From the cell containing the given text, extract its center point as (X, Y) coordinate. 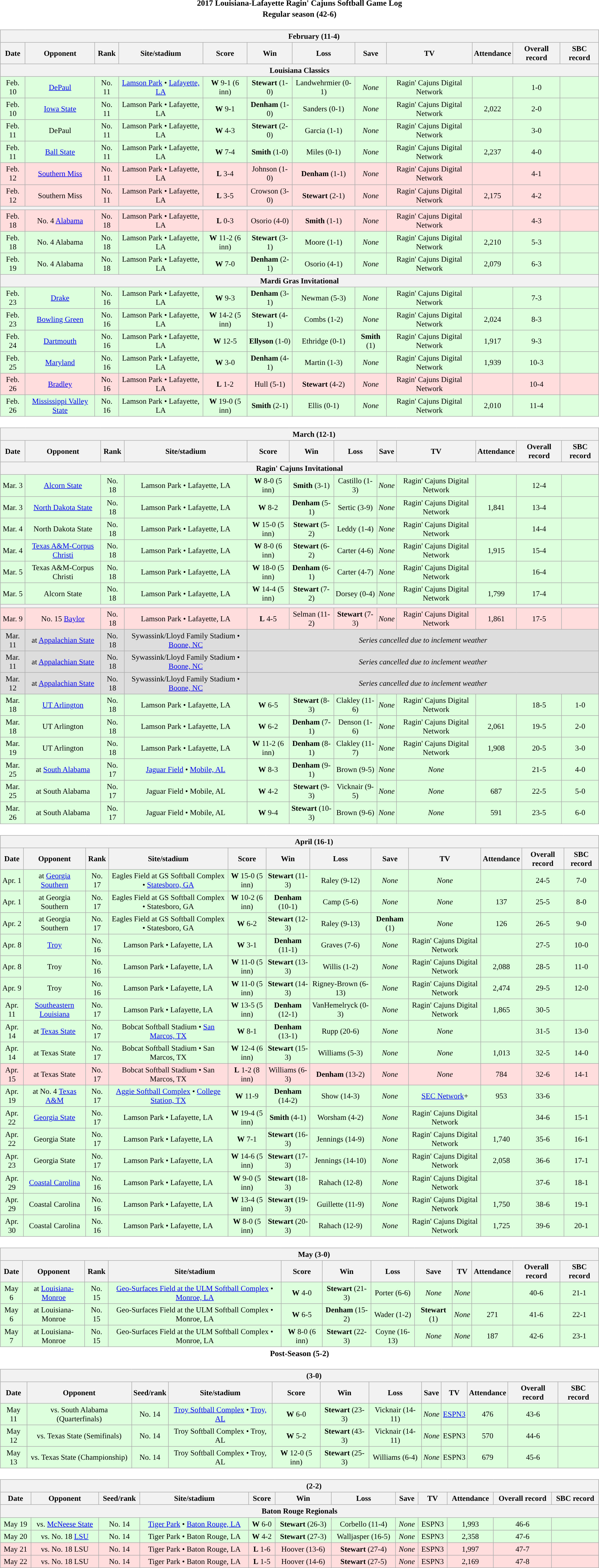
Stewart (23-3) (345, 1414)
Denham (3-1) (270, 298)
W 7-4 (225, 152)
47-8 (522, 1561)
Smith (1-0) (270, 152)
No. 15 Baylor (63, 619)
953 (501, 1096)
271 (492, 1315)
Stewart (4-2) (324, 384)
May 20 (15, 1536)
Denham (11-1) (288, 945)
Denham (2-1) (270, 263)
March (12-1) (299, 434)
May (3-0) (299, 1254)
1,915 (496, 550)
679 (488, 1458)
Combs (1-2) (324, 319)
Apr. 2 (12, 923)
L 3-4 (225, 174)
2,022 (492, 109)
27-5 (543, 945)
W 13-4 (5 inn) (247, 1204)
May 7 (11, 1336)
April (16-1) (299, 841)
Corbello (11-4) (363, 1524)
2,024 (492, 319)
Apr. 23 (12, 1161)
4-1 (536, 174)
43-6 (533, 1414)
L 1-5 (262, 1561)
Stewart (8-3) (312, 705)
1,725 (501, 1226)
8-0 (582, 902)
May 19 (15, 1524)
Apr. 30 (12, 1226)
Stewart (27-5) (363, 1561)
Denson (1-6) (355, 727)
9-3 (536, 341)
Stewart (7-3) (355, 619)
Drake (60, 298)
at No. 4 Texas A&M (54, 1096)
W 11-9 (247, 1096)
Sertic (3-9) (355, 507)
Coyne (16-13) (392, 1336)
23-5 (539, 813)
8-3 (536, 319)
Mar. 26 (13, 813)
Hoover (13-6) (304, 1549)
Stewart (26-3) (304, 1524)
Stewart (5-2) (312, 529)
1,740 (501, 1139)
Southeastern Louisiana (54, 1010)
W 8-3 (268, 770)
W 7-1 (247, 1139)
Clakley (11-7) (355, 748)
Stewart (11-3) (288, 880)
Apr. 11 (12, 1010)
W 9-4 (268, 813)
Stewart (22-3) (347, 1336)
Rupp (20-6) (340, 1031)
42-6 (536, 1336)
41-6 (536, 1315)
Ragin' Cajuns Invitational (299, 469)
Mar. 9 (13, 619)
Osorio (4-0) (270, 221)
SEC Network+ (445, 1096)
vs. McNeese State (65, 1524)
L 0-3 (225, 221)
L 1-2 (225, 384)
Wader (1-2) (392, 1315)
Stewart (13-3) (288, 966)
Hoover (14-6) (304, 1561)
Ball State (60, 152)
476 (488, 1414)
Garcia (1-1) (324, 130)
W 18-0 (5 inn) (268, 572)
May 22 (15, 1561)
Stewart (25-3) (345, 1458)
Martin (1-3) (324, 362)
1,799 (496, 594)
Denham (5-1) (312, 507)
W 19-0 (5 inn) (225, 406)
Stewart (16-3) (288, 1139)
May 11 (13, 1414)
Mar. 12 (13, 683)
570 (488, 1436)
2,210 (492, 242)
L 1-6 (262, 1549)
Worsham (4-2) (340, 1118)
46-6 (522, 1524)
Denham (7-1) (312, 727)
44-6 (533, 1436)
Stewart (20-3) (288, 1226)
15-1 (582, 1118)
W 14-2 (5 inn) (225, 319)
39-6 (543, 1226)
Landwehrmier (0-1) (324, 88)
10-3 (536, 362)
1,861 (496, 619)
Williams (6-4) (395, 1458)
Stewart (6-2) (312, 550)
W 10-2 (6 inn) (247, 902)
Castillo (1-3) (355, 485)
15-4 (539, 550)
Rigney-Brown (6-13) (340, 988)
11-0 (582, 966)
28-5 (543, 966)
W 12-5 (225, 341)
21-1 (579, 1293)
vs. Texas State (Championship) (79, 1458)
10-4 (536, 384)
47-7 (522, 1549)
1,841 (496, 507)
Iowa State (60, 109)
Denham (13-1) (288, 1031)
Maryland (60, 362)
Feb. 19 (13, 263)
19-5 (539, 727)
Apr. 15 (12, 1075)
L 1-2 (8 inn) (247, 1075)
Bradley (60, 384)
11-4 (536, 406)
Bowling Green (60, 319)
7-3 (536, 298)
Williams (6-3) (288, 1075)
Denham (12-1) (288, 1010)
W 12-0 (5 inn) (296, 1458)
784 (501, 1075)
2,169 (470, 1561)
1,997 (470, 1549)
16-4 (539, 572)
Stewart (4-1) (270, 319)
Miles (0-1) (324, 152)
vs. South Alabama (Quarterfinals) (79, 1414)
Denham (15-2) (347, 1315)
Stewart (27-3) (304, 1536)
2,358 (470, 1536)
Carter (4-6) (355, 550)
W 5-2 (296, 1436)
Sanders (0-1) (324, 109)
24-5 (543, 880)
Ellis (0-1) (324, 406)
31-5 (543, 1031)
32-5 (543, 1053)
Denham (1-1) (324, 174)
Stewart (2-1) (324, 195)
Stewart (15-3) (288, 1053)
Denham (8-1) (312, 748)
W 4-3 (225, 130)
Denham (10-1) (288, 902)
1,917 (492, 341)
Mar. 19 (13, 748)
Denham (6-1) (312, 572)
2,088 (501, 966)
5-3 (536, 242)
1,993 (470, 1524)
1,750 (501, 1204)
W 8-1 (247, 1031)
W 19-4 (5 inn) (247, 1118)
Baton Rouge Regionals (299, 1511)
W 14-4 (5 inn) (268, 594)
Smith (1-1) (324, 221)
16-1 (582, 1139)
2,079 (492, 263)
L 3-5 (225, 195)
12-0 (582, 988)
22-1 (579, 1315)
May 21 (15, 1549)
21-5 (539, 770)
4-2 (536, 195)
Porter (6-6) (392, 1293)
W 9-1 (6 inn) (225, 88)
Smith (3-1) (312, 485)
25-5 (543, 902)
Stewart (2-0) (270, 130)
W 4-0 (302, 1293)
Crowson (3-0) (270, 195)
Moore (1-1) (324, 242)
20-5 (539, 748)
W 7-0 (225, 263)
2,058 (501, 1161)
687 (496, 791)
Johnson (1-0) (270, 174)
Williams (5-3) (340, 1053)
Brown (9-6) (355, 813)
Denham (13-2) (340, 1075)
37-6 (543, 1182)
29-5 (543, 988)
Feb. 24 (13, 341)
Denham (1) (390, 923)
2,175 (492, 195)
17-5 (539, 619)
23-1 (579, 1336)
Denham (14-2) (288, 1096)
7-0 (582, 880)
22-5 (539, 791)
Rahach (12-9) (340, 1226)
W 3-1 (247, 945)
10-0 (582, 945)
Stewart (3-1) (270, 242)
Hull (5-1) (270, 384)
Stewart (19-3) (288, 1204)
(3-0) (299, 1376)
L 4-5 (268, 619)
Camp (5-6) (340, 902)
Mardi Gras Invitational (299, 281)
Osorio (4-1) (324, 263)
2,237 (492, 152)
Rahach (12-8) (340, 1182)
May 13 (13, 1458)
W 9-1 (225, 109)
Ellyson (1-0) (270, 341)
Stewart (12-3) (288, 923)
Dorsey (0-4) (355, 594)
Show (14-3) (340, 1096)
W 8-2 (268, 507)
187 (492, 1336)
33-6 (543, 1096)
Newman (5-3) (324, 298)
Ethridge (0-1) (324, 341)
126 (501, 923)
12-4 (539, 485)
14-0 (582, 1053)
2,474 (501, 988)
Raley (9-13) (340, 923)
6-3 (536, 263)
Smith (2-1) (270, 406)
1,939 (492, 362)
18-5 (539, 705)
9-0 (582, 923)
W 12-4 (6 inn) (247, 1053)
13-0 (582, 1031)
Stewart (43-3) (345, 1436)
Stewart (17-3) (288, 1161)
Stewart (7-2) (312, 594)
Smith (4-1) (288, 1118)
591 (496, 813)
Stewart (21-3) (347, 1293)
47-6 (522, 1536)
W 9-3 (225, 298)
May 12 (13, 1436)
Graves (7-6) (340, 945)
Carter (4-7) (355, 572)
19-1 (582, 1204)
Stewart (10-3) (312, 813)
6-0 (580, 813)
Mississippi Valley State (60, 406)
35-6 (543, 1139)
Leddy (1-4) (355, 529)
Stewart (27-4) (363, 1549)
W 3-0 (225, 362)
36-6 (543, 1161)
Louisiana Classics (299, 70)
Denham (4-1) (270, 362)
Stewart (1-0) (270, 88)
2,061 (496, 727)
Denham (9-1) (312, 770)
Smith (1) (370, 341)
38-6 (543, 1204)
Stewart (14-3) (288, 988)
Selman (11-2) (312, 619)
17-4 (539, 594)
Apr. 19 (12, 1096)
Stewart (9-3) (312, 791)
Aggie Softball Complex • College Station, TX (168, 1096)
Jennings (14-9) (340, 1139)
Feb. 25 (13, 362)
2,010 (492, 406)
(2-2) (299, 1486)
Apr. 9 (12, 988)
137 (501, 902)
13-4 (539, 507)
W 9-0 (5 inn) (247, 1182)
14-1 (582, 1075)
26-5 (543, 923)
Jennings (14-10) (340, 1161)
1,013 (501, 1053)
Raley (9-12) (340, 880)
Brown (9-5) (355, 770)
45-6 (533, 1458)
34-6 (543, 1118)
February (11-4) (299, 36)
18-1 (582, 1182)
VanHemelryck (0-3) (340, 1010)
Walljasper (16-5) (363, 1536)
30-5 (543, 1010)
Stewart (1) (433, 1315)
W 14-6 (5 inn) (247, 1161)
20-1 (582, 1226)
4-3 (536, 221)
Clakley (11-6) (355, 705)
Guillette (11-9) (340, 1204)
Willis (1-2) (340, 966)
vs. Texas State (Semifinals) (79, 1436)
Dartmouth (60, 341)
32-6 (543, 1075)
Denham (1-0) (270, 109)
17-1 (582, 1161)
40-6 (536, 1293)
Vicknair (9-5) (355, 791)
1,865 (501, 1010)
Stewart (18-3) (288, 1182)
5-0 (580, 791)
14-4 (539, 529)
1,908 (496, 748)
W 13-5 (5 inn) (247, 1010)
